Identify which cell holds the provided text, then report its [x, y] central coordinate. 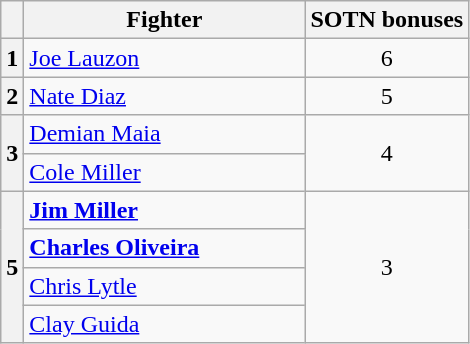
4 [387, 153]
Jim Miller [164, 210]
Clay Guida [164, 324]
Nate Diaz [164, 96]
6 [387, 58]
Joe Lauzon [164, 58]
1 [12, 58]
Cole Miller [164, 172]
Fighter [164, 20]
Demian Maia [164, 134]
Charles Oliveira [164, 248]
SOTN bonuses [387, 20]
Chris Lytle [164, 286]
2 [12, 96]
